Pinpoint the cell where the given text exists, returning its [x, y] midpoint coordinate. 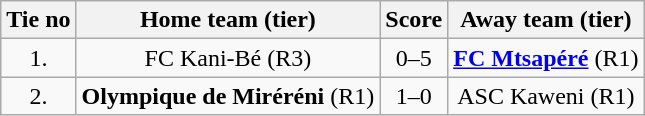
ASC Kaweni (R1) [546, 96]
Score [414, 20]
Tie no [38, 20]
1. [38, 58]
FC Kani-Bé (R3) [228, 58]
Home team (tier) [228, 20]
0–5 [414, 58]
1–0 [414, 96]
FC Mtsapéré (R1) [546, 58]
Away team (tier) [546, 20]
Olympique de Miréréni (R1) [228, 96]
2. [38, 96]
